Return the (x, y) coordinate for the center point of the cell that contains the specified text.  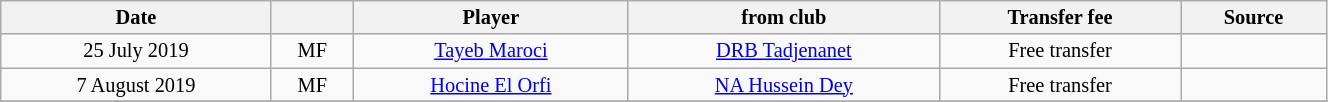
25 July 2019 (136, 51)
NA Hussein Dey (784, 85)
from club (784, 17)
Tayeb Maroci (490, 51)
7 August 2019 (136, 85)
DRB Tadjenanet (784, 51)
Source (1254, 17)
Date (136, 17)
Hocine El Orfi (490, 85)
Player (490, 17)
Transfer fee (1060, 17)
